For the text-containing cell, return its midpoint in (x, y) coordinate format. 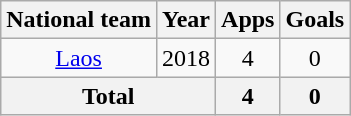
2018 (186, 58)
National team (79, 20)
Apps (248, 20)
Total (108, 96)
Laos (79, 58)
Year (186, 20)
Goals (315, 20)
